Return the [X, Y] coordinate for the center point of the cell that contains the specified text.  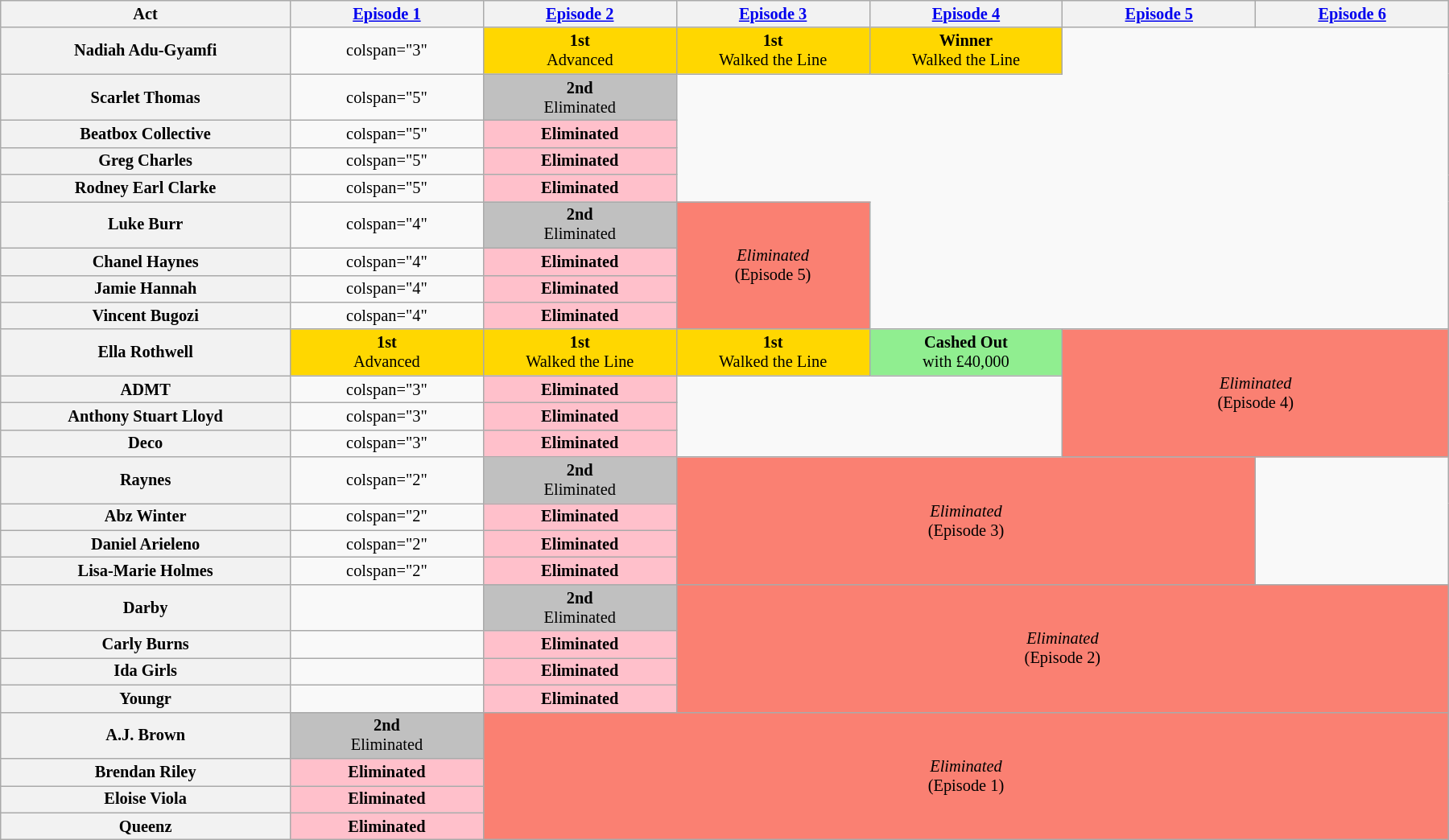
Daniel Arieleno [146, 544]
Darby [146, 607]
WinnerWalked the Line [966, 51]
Ida Girls [146, 671]
Beatbox Collective [146, 134]
ADMT [146, 389]
Carly Burns [146, 644]
Episode 5 [1159, 14]
Episode 1 [387, 14]
Nadiah Adu-Gyamfi [146, 51]
Cashed Outwith £40,000 [966, 352]
Eloise Viola [146, 799]
Episode 2 [580, 14]
Episode 6 [1352, 14]
Act [146, 14]
Abz Winter [146, 517]
Episode 4 [966, 14]
Anthony Stuart Lloyd [146, 416]
Episode 3 [773, 14]
Brendan Riley [146, 772]
Jamie Hannah [146, 289]
Luke Burr [146, 224]
Deco [146, 443]
Rodney Earl Clarke [146, 188]
Eliminated(Episode 1) [966, 776]
Chanel Haynes [146, 261]
Lisa-Marie Holmes [146, 570]
Scarlet Thomas [146, 97]
A.J. Brown [146, 735]
Greg Charles [146, 161]
Vincent Bugozi [146, 315]
Eliminated(Episode 5) [773, 266]
Ella Rothwell [146, 352]
Queenz [146, 826]
Eliminated(Episode 2) [1063, 649]
Raynes [146, 480]
Youngr [146, 698]
Eliminated(Episode 4) [1256, 393]
Eliminated(Episode 3) [966, 521]
